For the text-containing cell, return its midpoint in (x, y) coordinate format. 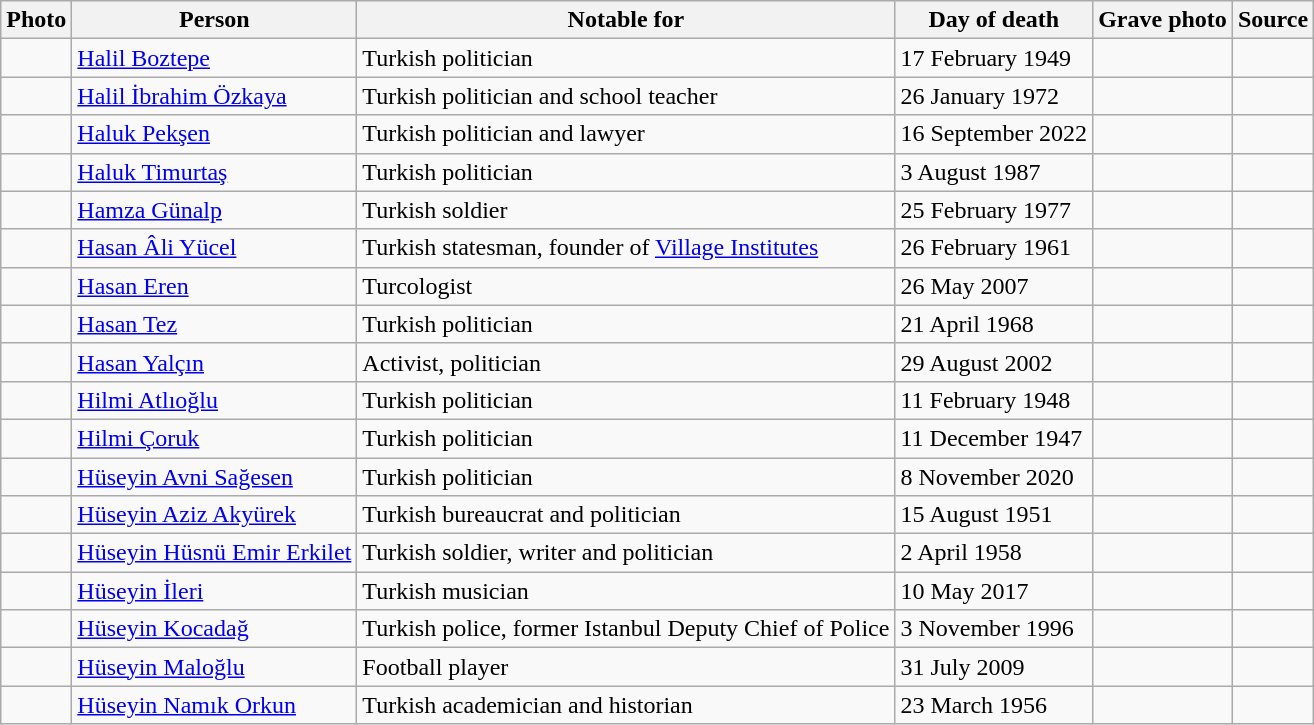
Hüseyin Aziz Akyürek (214, 515)
15 August 1951 (994, 515)
Turkish bureaucrat and politician (626, 515)
Hasan Tez (214, 324)
Grave photo (1163, 20)
Halil İbrahim Özkaya (214, 96)
Hüseyin Avni Sağesen (214, 477)
Notable for (626, 20)
16 September 2022 (994, 134)
Turcologist (626, 286)
Haluk Timurtaş (214, 172)
Hasan Eren (214, 286)
23 March 1956 (994, 705)
Source (1272, 20)
Turkish statesman, founder of Village Institutes (626, 248)
3 November 1996 (994, 629)
Hilmi Çoruk (214, 438)
17 February 1949 (994, 58)
31 July 2009 (994, 667)
Turkish police, former Istanbul Deputy Chief of Police (626, 629)
Person (214, 20)
Hüseyin İleri (214, 591)
Haluk Pekşen (214, 134)
Hilmi Atlıoğlu (214, 400)
Hüseyin Kocadağ (214, 629)
11 February 1948 (994, 400)
11 December 1947 (994, 438)
Turkish politician and lawyer (626, 134)
26 February 1961 (994, 248)
Turkish soldier (626, 210)
Halil Boztepe (214, 58)
Hüseyin Namık Orkun (214, 705)
Turkish politician and school teacher (626, 96)
Hasan Âli Yücel (214, 248)
Turkish academician and historian (626, 705)
Turkish soldier, writer and politician (626, 553)
2 April 1958 (994, 553)
26 January 1972 (994, 96)
Day of death (994, 20)
Hüseyin Maloğlu (214, 667)
Hasan Yalçın (214, 362)
3 August 1987 (994, 172)
29 August 2002 (994, 362)
Hamza Günalp (214, 210)
Turkish musician (626, 591)
Activist, politician (626, 362)
Photo (36, 20)
25 February 1977 (994, 210)
26 May 2007 (994, 286)
21 April 1968 (994, 324)
Hüseyin Hüsnü Emir Erkilet (214, 553)
10 May 2017 (994, 591)
Football player (626, 667)
8 November 2020 (994, 477)
